Detect which cell encompasses the target text, then output its [X, Y] center coordinate. 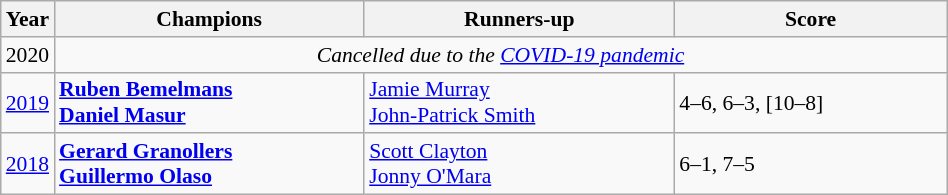
2018 [28, 164]
Runners-up [519, 19]
4–6, 6–3, [10–8] [810, 102]
6–1, 7–5 [810, 164]
Year [28, 19]
Cancelled due to the COVID-19 pandemic [500, 55]
Jamie Murray John-Patrick Smith [519, 102]
Champions [209, 19]
Ruben Bemelmans Daniel Masur [209, 102]
2020 [28, 55]
Scott Clayton Jonny O'Mara [519, 164]
Score [810, 19]
Gerard Granollers Guillermo Olaso [209, 164]
2019 [28, 102]
